For the text-containing cell, return its midpoint in [x, y] coordinate format. 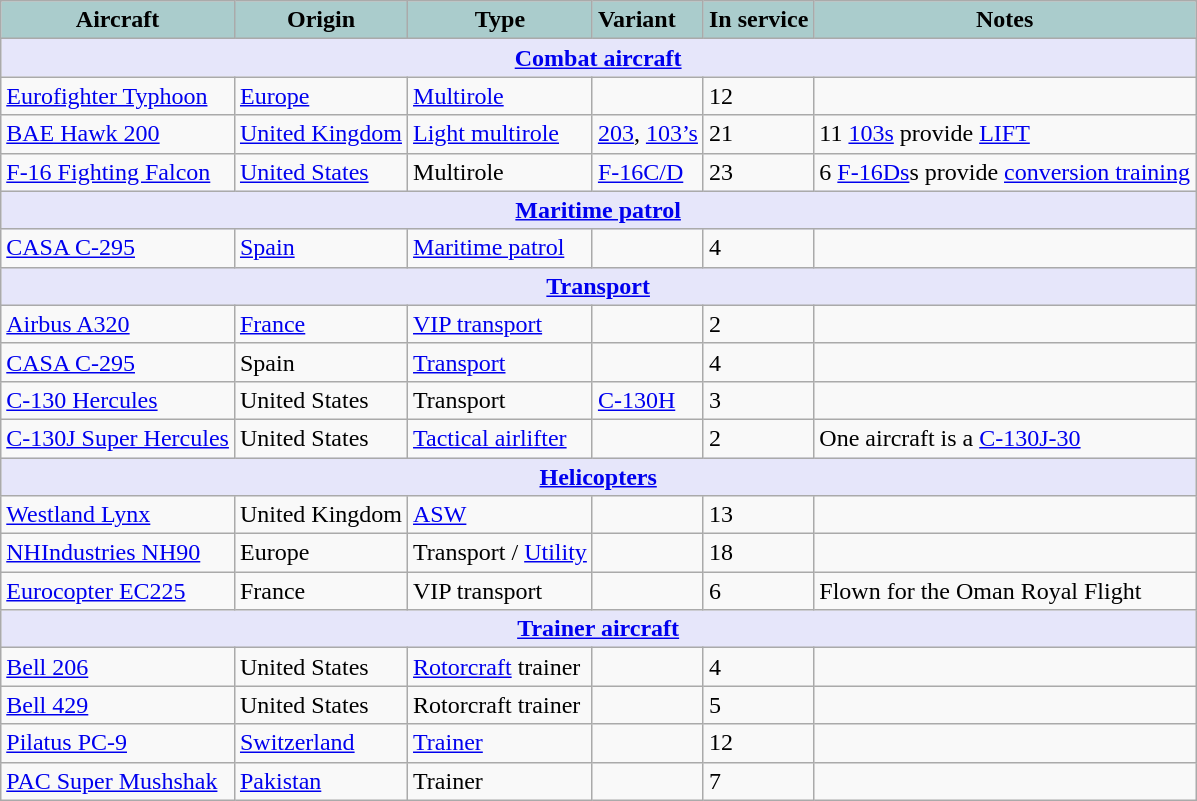
C-130H [648, 400]
C-130 Hercules [118, 400]
In service [758, 20]
C-130J Super Hercules [118, 438]
11 103s provide LIFT [1005, 134]
21 [758, 134]
One aircraft is a C-130J-30 [1005, 438]
Flown for the Oman Royal Flight [1005, 591]
PAC Super Mushshak [118, 781]
Origin [320, 20]
Combat aircraft [598, 58]
BAE Hawk 200 [118, 134]
18 [758, 553]
Pakistan [320, 781]
F-16C/D [648, 172]
Type [500, 20]
13 [758, 515]
Transport / Utility [500, 553]
Variant [648, 20]
Eurofighter Typhoon [118, 96]
Pilatus PC-9 [118, 743]
NHIndustries NH90 [118, 553]
6 F-16Dss provide conversion training [1005, 172]
Bell 206 [118, 667]
Airbus A320 [118, 324]
Light multirole [500, 134]
6 [758, 591]
3 [758, 400]
Notes [1005, 20]
Tactical airlifter [500, 438]
Switzerland [320, 743]
23 [758, 172]
Bell 429 [118, 705]
ASW [500, 515]
Aircraft [118, 20]
Helicopters [598, 477]
F-16 Fighting Falcon [118, 172]
7 [758, 781]
Trainer aircraft [598, 629]
203, 103’s [648, 134]
Westland Lynx [118, 515]
Eurocopter EC225 [118, 591]
5 [758, 705]
